Output the (x, y) coordinate of the center of the cell containing the given text.  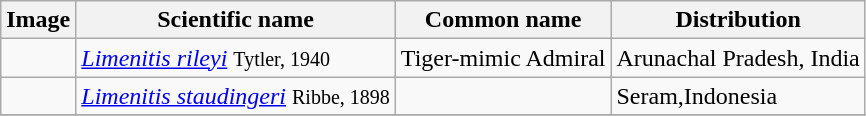
Distribution (738, 20)
Tiger-mimic Admiral (503, 58)
Arunachal Pradesh, India (738, 58)
Common name (503, 20)
Scientific name (236, 20)
Limenitis staudingeri Ribbe, 1898 (236, 96)
Seram,Indonesia (738, 96)
Image (38, 20)
Limenitis rileyi Tytler, 1940 (236, 58)
